Return the (x, y) coordinate for the center point of the cell that contains the specified text.  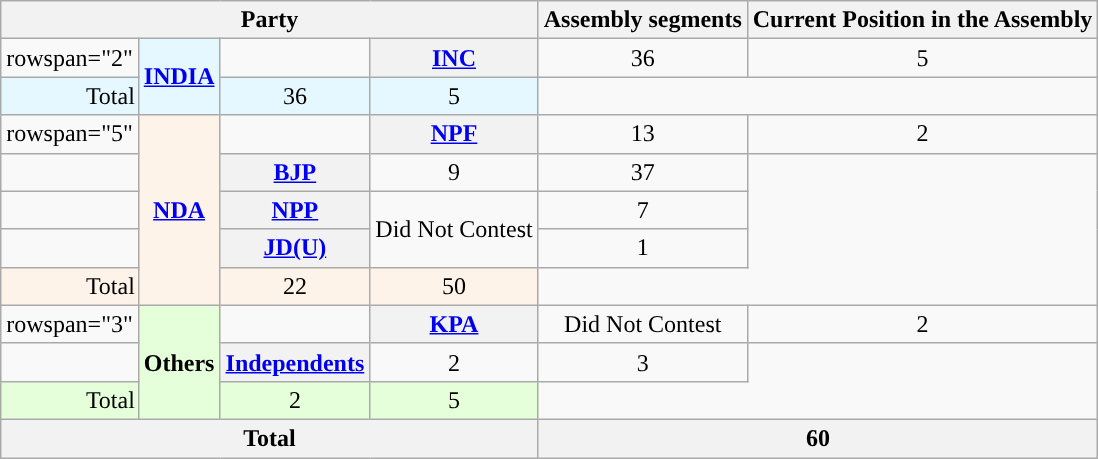
BJP (295, 172)
INDIA (179, 77)
NPF (454, 134)
Party (270, 20)
Independents (295, 362)
rowspan="2" (70, 58)
Others (179, 362)
rowspan="3" (70, 324)
3 (642, 362)
rowspan="5" (70, 134)
Current Position in the Assembly (922, 20)
50 (454, 286)
NPP (295, 210)
22 (295, 286)
9 (454, 172)
NDA (179, 210)
37 (642, 172)
Assembly segments (642, 20)
INC (454, 58)
7 (642, 210)
60 (818, 438)
1 (642, 248)
JD(U) (295, 248)
KPA (454, 324)
13 (642, 134)
